Provide the (X, Y) coordinate of the cell's center where the given text is located.  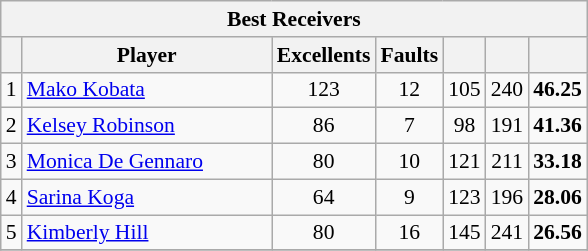
4 (12, 197)
9 (409, 197)
41.36 (558, 126)
Player (147, 55)
98 (464, 126)
7 (409, 126)
Mako Kobata (147, 90)
196 (508, 197)
Kelsey Robinson (147, 126)
16 (409, 233)
2 (12, 126)
Faults (409, 55)
28.06 (558, 197)
5 (12, 233)
145 (464, 233)
241 (508, 233)
86 (324, 126)
26.56 (558, 233)
64 (324, 197)
1 (12, 90)
Kimberly Hill (147, 233)
121 (464, 162)
191 (508, 126)
240 (508, 90)
10 (409, 162)
46.25 (558, 90)
33.18 (558, 162)
211 (508, 162)
12 (409, 90)
3 (12, 162)
Monica De Gennaro (147, 162)
Best Receivers (294, 19)
105 (464, 90)
Sarina Koga (147, 197)
Excellents (324, 55)
